Extract the (X, Y) coordinate from the center of the cell holding the provided text.  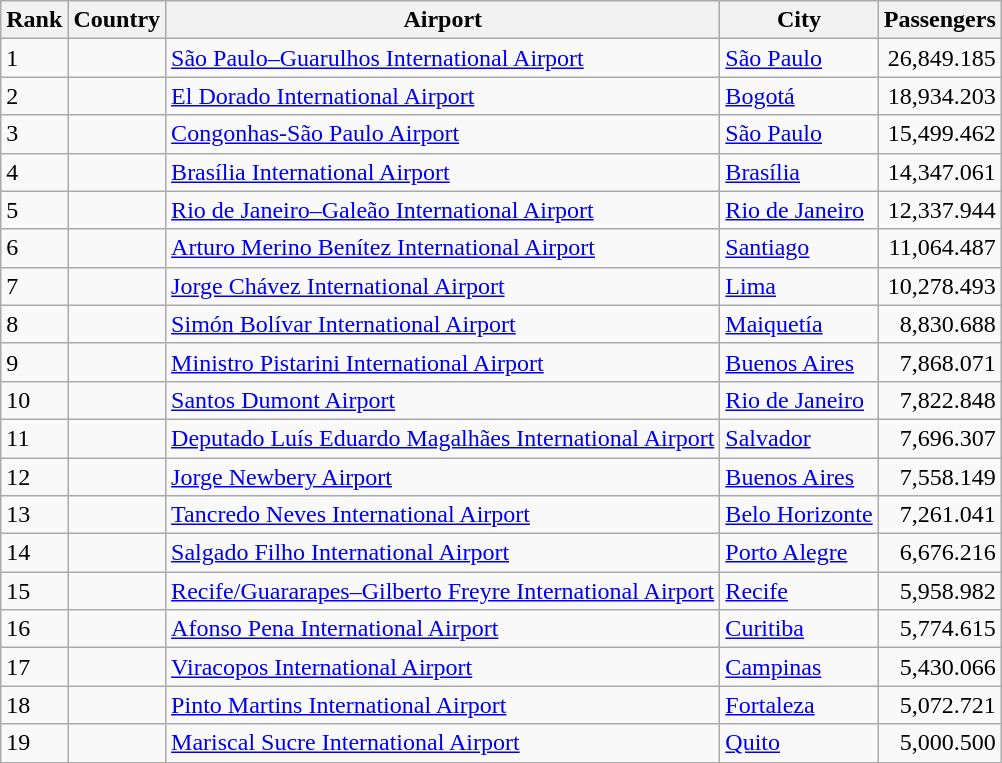
Passengers (940, 20)
7,822.848 (940, 400)
Afonso Pena International Airport (443, 629)
Maiquetía (799, 324)
Brasília (799, 172)
19 (34, 743)
7,261.041 (940, 515)
11,064.487 (940, 248)
15 (34, 591)
El Dorado International Airport (443, 96)
12 (34, 477)
16 (34, 629)
10 (34, 400)
5,000.500 (940, 743)
Jorge Newbery Airport (443, 477)
18 (34, 705)
8,830.688 (940, 324)
Tancredo Neves International Airport (443, 515)
São Paulo–Guarulhos International Airport (443, 58)
Rank (34, 20)
Curitiba (799, 629)
7,868.071 (940, 362)
6 (34, 248)
7,696.307 (940, 438)
5,430.066 (940, 667)
Belo Horizonte (799, 515)
Airport (443, 20)
8 (34, 324)
Country (117, 20)
Lima (799, 286)
Porto Alegre (799, 553)
12,337.944 (940, 210)
Salgado Filho International Airport (443, 553)
Brasília International Airport (443, 172)
6,676.216 (940, 553)
10,278.493 (940, 286)
Pinto Martins International Airport (443, 705)
Recife/Guararapes–Gilberto Freyre International Airport (443, 591)
Santiago (799, 248)
11 (34, 438)
City (799, 20)
Jorge Chávez International Airport (443, 286)
5,774.615 (940, 629)
Mariscal Sucre International Airport (443, 743)
Deputado Luís Eduardo Magalhães International Airport (443, 438)
5 (34, 210)
1 (34, 58)
Quito (799, 743)
7,558.149 (940, 477)
Bogotá (799, 96)
18,934.203 (940, 96)
Recife (799, 591)
5,958.982 (940, 591)
14 (34, 553)
13 (34, 515)
5,072.721 (940, 705)
Viracopos International Airport (443, 667)
Congonhas-São Paulo Airport (443, 134)
Simón Bolívar International Airport (443, 324)
Ministro Pistarini International Airport (443, 362)
4 (34, 172)
3 (34, 134)
14,347.061 (940, 172)
Arturo Merino Benítez International Airport (443, 248)
Fortaleza (799, 705)
7 (34, 286)
17 (34, 667)
26,849.185 (940, 58)
Campinas (799, 667)
Santos Dumont Airport (443, 400)
15,499.462 (940, 134)
Rio de Janeiro–Galeão International Airport (443, 210)
9 (34, 362)
Salvador (799, 438)
2 (34, 96)
